Detect which cell encompasses the target text, then output its (x, y) center coordinate. 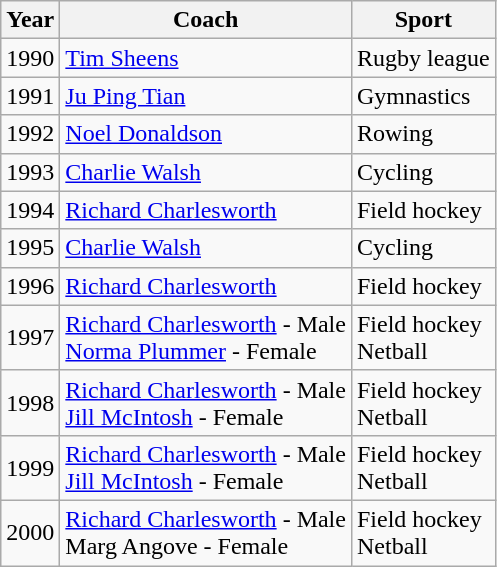
1993 (30, 172)
1999 (30, 468)
2000 (30, 532)
1990 (30, 58)
Coach (206, 20)
1991 (30, 96)
Year (30, 20)
1998 (30, 402)
Gymnastics (423, 96)
Richard Charlesworth - Male Norma Plummer - Female (206, 338)
Rugby league (423, 58)
Tim Sheens (206, 58)
1996 (30, 286)
Ju Ping Tian (206, 96)
Richard Charlesworth - Male Marg Angove - Female (206, 532)
1995 (30, 248)
Noel Donaldson (206, 134)
Sport (423, 20)
1994 (30, 210)
1997 (30, 338)
Rowing (423, 134)
1992 (30, 134)
